Extract the (X, Y) coordinate from the center of the cell holding the provided text.  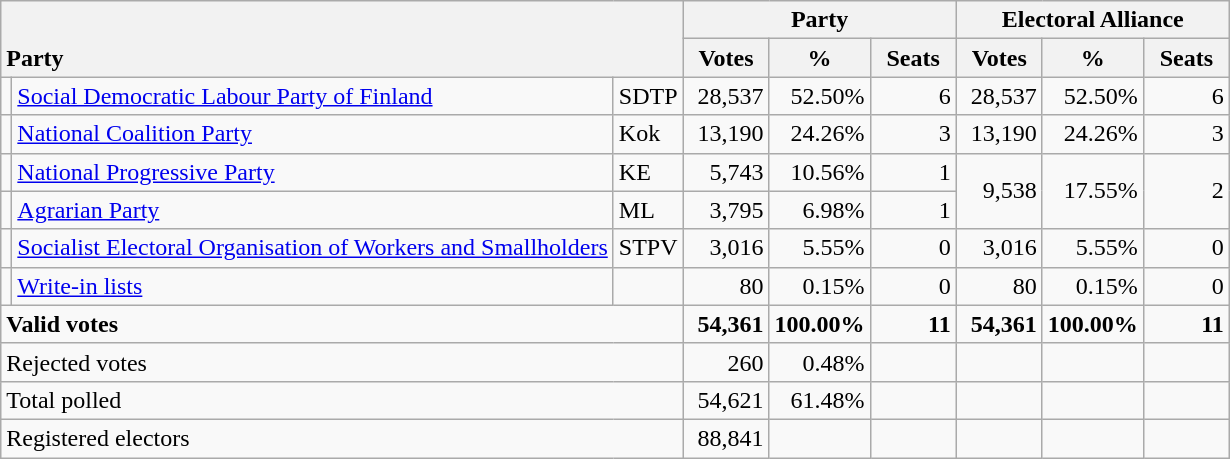
2 (1186, 191)
Socialist Electoral Organisation of Workers and Smallholders (312, 248)
17.55% (1092, 191)
88,841 (726, 438)
Write-in lists (312, 286)
Social Democratic Labour Party of Finland (312, 96)
10.56% (820, 172)
Kok (648, 134)
Rejected votes (342, 362)
9,538 (999, 191)
Registered electors (342, 438)
5,743 (726, 172)
3,795 (726, 210)
KE (648, 172)
National Coalition Party (312, 134)
6.98% (820, 210)
Total polled (342, 400)
Electoral Alliance (1092, 20)
61.48% (820, 400)
National Progressive Party (312, 172)
SDTP (648, 96)
STPV (648, 248)
Valid votes (342, 324)
260 (726, 362)
ML (648, 210)
Agrarian Party (312, 210)
54,621 (726, 400)
0.48% (820, 362)
